Return (X, Y) of the center of cell containing provided text 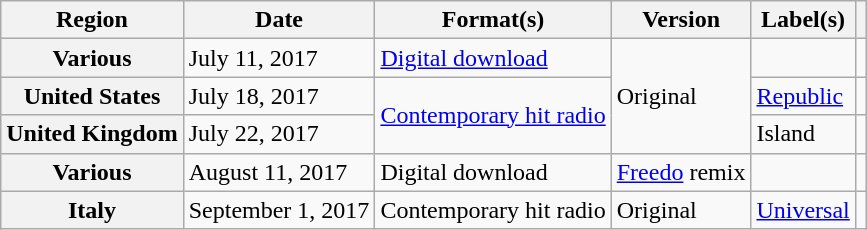
July 11, 2017 (279, 58)
Island (803, 134)
Date (279, 20)
July 22, 2017 (279, 134)
Version (681, 20)
Freedo remix (681, 172)
September 1, 2017 (279, 210)
July 18, 2017 (279, 96)
Region (92, 20)
August 11, 2017 (279, 172)
Republic (803, 96)
United Kingdom (92, 134)
Format(s) (493, 20)
Italy (92, 210)
Label(s) (803, 20)
United States (92, 96)
Universal (803, 210)
